Locate the cell with the specified text and output its (X, Y) center coordinate. 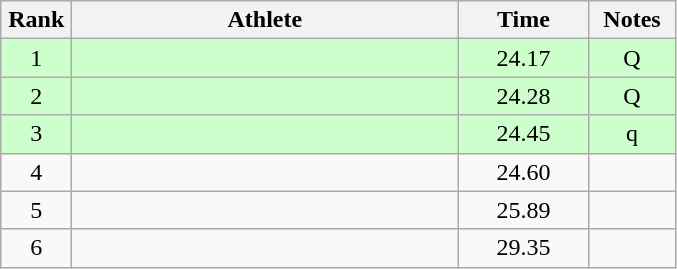
Notes (632, 20)
Athlete (265, 20)
24.45 (524, 134)
q (632, 134)
6 (36, 248)
24.28 (524, 96)
3 (36, 134)
25.89 (524, 210)
Time (524, 20)
24.60 (524, 172)
Rank (36, 20)
2 (36, 96)
24.17 (524, 58)
1 (36, 58)
29.35 (524, 248)
5 (36, 210)
4 (36, 172)
